Return the (X, Y) coordinate for the center point of the cell that contains the specified text.  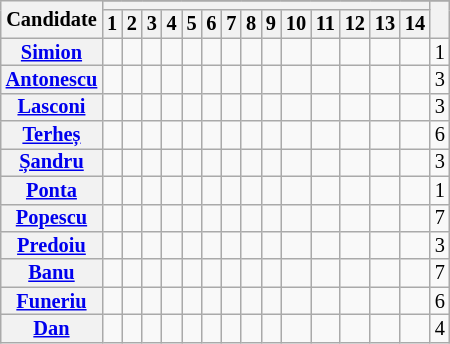
Simion (52, 52)
Șandru (52, 162)
Banu (52, 273)
Popescu (52, 218)
12 (355, 24)
Lasconi (52, 107)
13 (385, 24)
Antonescu (52, 79)
10 (296, 24)
9 (271, 24)
Dan (52, 328)
5 (192, 24)
Ponta (52, 190)
8 (251, 24)
14 (415, 24)
11 (326, 24)
Predoiu (52, 245)
2 (132, 24)
Candidate (52, 18)
Terheș (52, 135)
Funeriu (52, 301)
